Determine the [X, Y] coordinate at the center of the cell enclosing the given text.  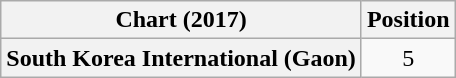
5 [408, 58]
Position [408, 20]
South Korea International (Gaon) [182, 58]
Chart (2017) [182, 20]
